Find where the given text appears and provide that cell's center as (X, Y) coordinate. 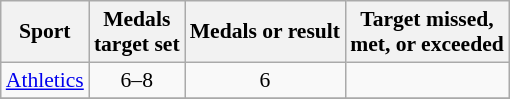
Athletics (45, 80)
Target missed, met, or exceeded (427, 32)
Medals target set (137, 32)
6–8 (137, 80)
6 (265, 80)
Sport (45, 32)
Medals or result (265, 32)
